Detect which cell encompasses the target text, then output its (X, Y) center coordinate. 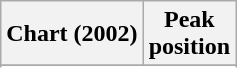
Chart (2002) (72, 34)
Peakposition (189, 34)
